Pinpoint the cell where the given text exists, returning its [x, y] midpoint coordinate. 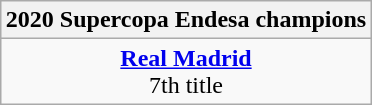
Real Madrid7th title [186, 72]
2020 Supercopa Endesa champions [186, 20]
